For the text-containing cell, return its midpoint in [X, Y] coordinate format. 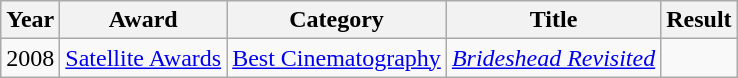
Satellite Awards [144, 58]
Brideshead Revisited [553, 58]
Best Cinematography [337, 58]
Title [553, 20]
Result [699, 20]
Year [30, 20]
2008 [30, 58]
Award [144, 20]
Category [337, 20]
